Return the (x, y) coordinate for the center point of the cell that contains the specified text.  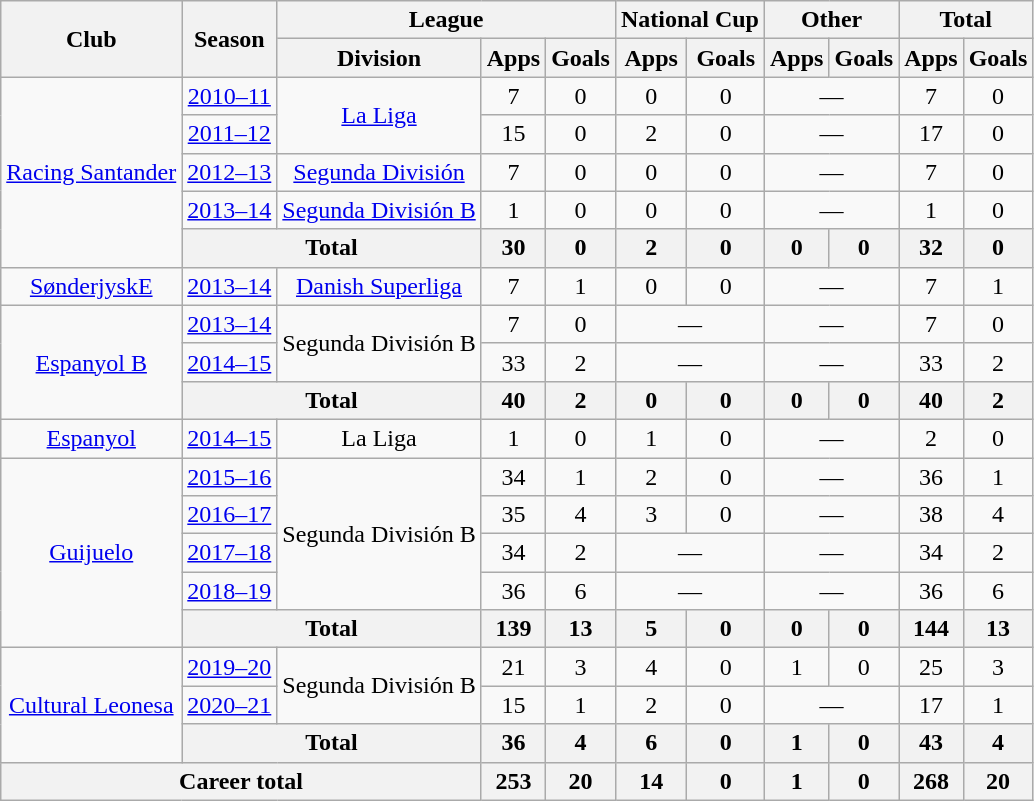
2010–11 (230, 96)
League (446, 20)
Espanyol B (92, 362)
32 (931, 248)
Racing Santander (92, 172)
Career total (241, 781)
2019–20 (230, 667)
Season (230, 39)
268 (931, 781)
14 (651, 781)
2011–12 (230, 134)
139 (513, 629)
25 (931, 667)
Division (379, 58)
2018–19 (230, 591)
2015–16 (230, 477)
Other (832, 20)
2020–21 (230, 705)
2012–13 (230, 172)
5 (651, 629)
30 (513, 248)
Club (92, 39)
National Cup (690, 20)
Cultural Leonesa (92, 705)
Espanyol (92, 438)
Danish Superliga (379, 286)
38 (931, 515)
Segunda División (379, 172)
253 (513, 781)
144 (931, 629)
21 (513, 667)
43 (931, 743)
2016–17 (230, 515)
Guijuelo (92, 553)
2017–18 (230, 553)
SønderjyskE (92, 286)
35 (513, 515)
